Determine the [x, y] coordinate at the center of the cell enclosing the given text.  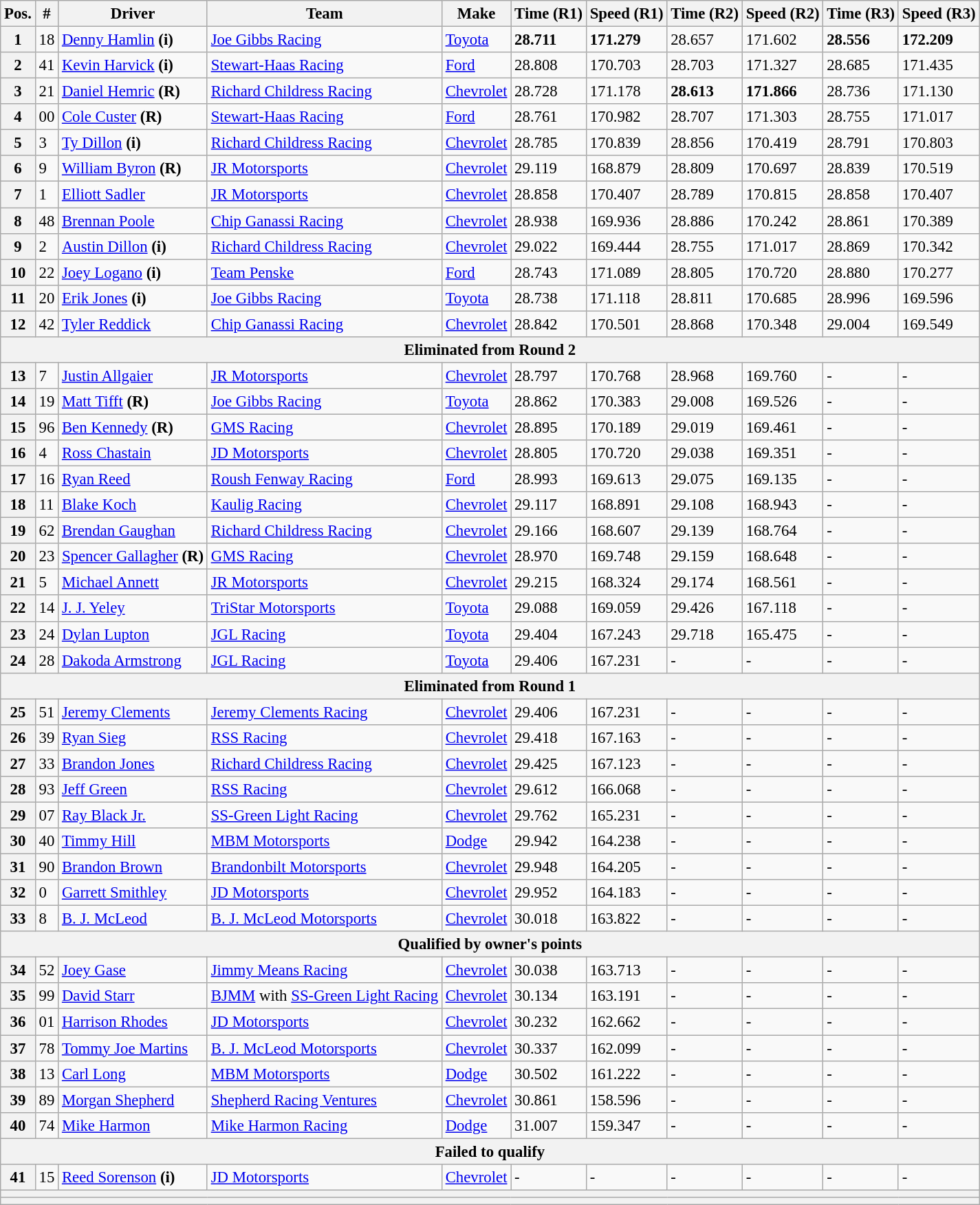
29.117 [549, 505]
Austin Dillon (i) [133, 246]
159.347 [627, 1125]
30.337 [549, 1048]
169.059 [627, 609]
29.948 [549, 867]
78 [47, 1048]
07 [47, 815]
170.697 [783, 169]
162.662 [627, 1022]
28.743 [549, 272]
Ross Chastain [133, 453]
171.327 [783, 65]
28.968 [705, 376]
28.938 [549, 221]
Matt Tifft (R) [133, 402]
38 [18, 1074]
28.808 [549, 65]
28.761 [549, 117]
29.038 [705, 453]
170.803 [939, 143]
29.762 [549, 815]
170.768 [627, 376]
Erik Jones (i) [133, 298]
30.861 [549, 1100]
Brandon Jones [133, 763]
169.444 [627, 246]
Dylan Lupton [133, 634]
28.862 [549, 402]
6 [18, 169]
Team Penske [325, 272]
48 [47, 221]
28.895 [549, 427]
169.351 [783, 453]
Speed (R2) [783, 14]
29.166 [549, 531]
28.685 [861, 65]
Ben Kennedy (R) [133, 427]
26 [18, 738]
170.703 [627, 65]
Kevin Harvick (i) [133, 65]
164.205 [627, 867]
29.418 [549, 738]
158.596 [627, 1100]
28.703 [705, 65]
169.135 [783, 479]
28.711 [549, 40]
90 [47, 867]
167.123 [627, 763]
169.549 [939, 324]
William Byron (R) [133, 169]
99 [47, 997]
Carl Long [133, 1074]
30.038 [549, 970]
30.018 [549, 919]
Reed Sorenson (i) [133, 1177]
169.748 [627, 556]
28.556 [861, 40]
Ray Black Jr. [133, 815]
167.118 [783, 609]
Eliminated from Round 1 [490, 686]
169.760 [783, 376]
Qualified by owner's points [490, 944]
Mike Harmon Racing [325, 1125]
12 [18, 324]
170.815 [783, 195]
Justin Allgaier [133, 376]
0 [47, 893]
Morgan Shepherd [133, 1100]
168.879 [627, 169]
Time (R2) [705, 14]
Brandonbilt Motorsports [325, 867]
171.279 [627, 40]
TriStar Motorsports [325, 609]
167.163 [627, 738]
171.118 [627, 298]
96 [47, 427]
10 [18, 272]
165.231 [627, 815]
Joey Gase [133, 970]
29.075 [705, 479]
Time (R1) [549, 14]
163.713 [627, 970]
162.099 [627, 1048]
170.383 [627, 402]
29.952 [549, 893]
28.868 [705, 324]
89 [47, 1100]
166.068 [627, 790]
30.134 [549, 997]
163.822 [627, 919]
168.324 [627, 583]
165.475 [783, 634]
28.657 [705, 40]
168.607 [627, 531]
170.277 [939, 272]
Jeremy Clements Racing [325, 712]
164.183 [627, 893]
25 [18, 712]
170.189 [627, 427]
29.215 [549, 583]
168.561 [783, 583]
171.435 [939, 65]
Brendan Gaughan [133, 531]
Tyler Reddick [133, 324]
170.419 [783, 143]
Dakoda Armstrong [133, 660]
28.613 [705, 91]
Harrison Rhodes [133, 1022]
Cole Custer (R) [133, 117]
28.791 [861, 143]
171.130 [939, 91]
29.022 [549, 246]
29.174 [705, 583]
Blake Koch [133, 505]
170.342 [939, 246]
35 [18, 997]
Garrett Smithley [133, 893]
SS-Green Light Racing [325, 815]
28.842 [549, 324]
170.982 [627, 117]
28.707 [705, 117]
28.861 [861, 221]
28.869 [861, 246]
168.891 [627, 505]
171.089 [627, 272]
29.004 [861, 324]
Joey Logano (i) [133, 272]
30.502 [549, 1074]
BJMM with SS-Green Light Racing [325, 997]
29.426 [705, 609]
Mike Harmon [133, 1125]
Speed (R1) [627, 14]
163.191 [627, 997]
30 [18, 841]
168.943 [783, 505]
Denny Hamlin (i) [133, 40]
Shepherd Racing Ventures [325, 1100]
29.108 [705, 505]
29.612 [549, 790]
168.648 [783, 556]
Jeremy Clements [133, 712]
31.007 [549, 1125]
Jeff Green [133, 790]
Team [325, 14]
29.008 [705, 402]
Kaulig Racing [325, 505]
170.839 [627, 143]
28.993 [549, 479]
29.088 [549, 609]
Daniel Hemric (R) [133, 91]
169.461 [783, 427]
00 [47, 117]
29.139 [705, 531]
172.209 [939, 40]
Elliott Sadler [133, 195]
28.996 [861, 298]
Driver [133, 14]
169.936 [627, 221]
167.243 [627, 634]
28.809 [705, 169]
Ty Dillon (i) [133, 143]
29.019 [705, 427]
17 [18, 479]
Ryan Reed [133, 479]
169.526 [783, 402]
169.596 [939, 298]
Roush Fenway Racing [325, 479]
Time (R3) [861, 14]
B. J. McLeod [133, 919]
28.856 [705, 143]
Failed to qualify [490, 1151]
28.736 [861, 91]
29.425 [549, 763]
Michael Annett [133, 583]
34 [18, 970]
Timmy Hill [133, 841]
31 [18, 867]
Make [476, 14]
Eliminated from Round 2 [490, 350]
29.119 [549, 169]
170.389 [939, 221]
28.738 [549, 298]
27 [18, 763]
29.159 [705, 556]
01 [47, 1022]
J. J. Yeley [133, 609]
168.764 [783, 531]
170.348 [783, 324]
Tommy Joe Martins [133, 1048]
170.685 [783, 298]
28.880 [861, 272]
28.785 [549, 143]
171.303 [783, 117]
52 [47, 970]
74 [47, 1125]
62 [47, 531]
170.242 [783, 221]
37 [18, 1048]
Speed (R3) [939, 14]
Brennan Poole [133, 221]
# [47, 14]
171.866 [783, 91]
28.839 [861, 169]
29.404 [549, 634]
93 [47, 790]
Brandon Brown [133, 867]
28.728 [549, 91]
42 [47, 324]
Pos. [18, 14]
29.718 [705, 634]
161.222 [627, 1074]
28.886 [705, 221]
David Starr [133, 997]
29 [18, 815]
Spencer Gallagher (R) [133, 556]
Jimmy Means Racing [325, 970]
28.789 [705, 195]
170.501 [627, 324]
28.970 [549, 556]
29.942 [549, 841]
51 [47, 712]
Ryan Sieg [133, 738]
170.519 [939, 169]
32 [18, 893]
28.797 [549, 376]
28.811 [705, 298]
30.232 [549, 1022]
164.238 [627, 841]
169.613 [627, 479]
171.602 [783, 40]
36 [18, 1022]
171.178 [627, 91]
